Find where the given text appears and provide that cell's center as [x, y] coordinate. 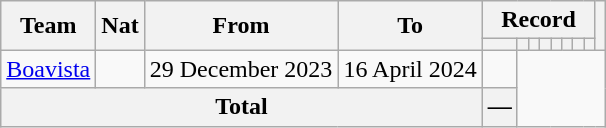
— [500, 107]
Boavista [48, 69]
29 December 2023 [241, 69]
From [241, 26]
Total [242, 107]
Nat [120, 26]
16 April 2024 [410, 69]
Record [538, 20]
To [410, 26]
Team [48, 26]
